For the text-containing cell, return its midpoint in [X, Y] coordinate format. 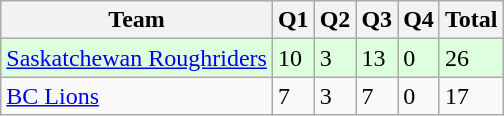
10 [293, 58]
Team [137, 20]
BC Lions [137, 96]
26 [471, 58]
17 [471, 96]
Total [471, 20]
Q3 [377, 20]
Q1 [293, 20]
Saskatchewan Roughriders [137, 58]
Q2 [335, 20]
13 [377, 58]
Q4 [419, 20]
